Detect which cell encompasses the target text, then output its (X, Y) center coordinate. 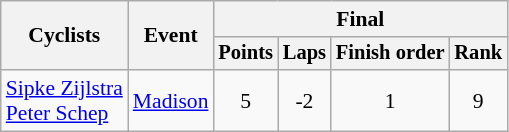
Laps (304, 54)
9 (478, 100)
5 (245, 100)
Rank (478, 54)
-2 (304, 100)
1 (390, 100)
Madison (171, 100)
Event (171, 36)
Cyclists (64, 36)
Finish order (390, 54)
Final (360, 19)
Sipke ZijlstraPeter Schep (64, 100)
Points (245, 54)
